Extract the (X, Y) coordinate from the center of the cell holding the provided text.  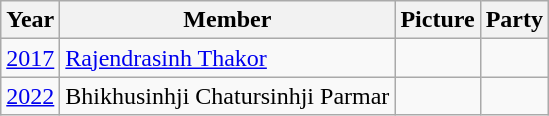
2022 (30, 96)
Picture (438, 20)
Year (30, 20)
Party (514, 20)
Rajendrasinh Thakor (228, 58)
2017 (30, 58)
Member (228, 20)
Bhikhusinhji Chatursinhji Parmar (228, 96)
